Return the [X, Y] coordinate for the center point of the cell that contains the specified text.  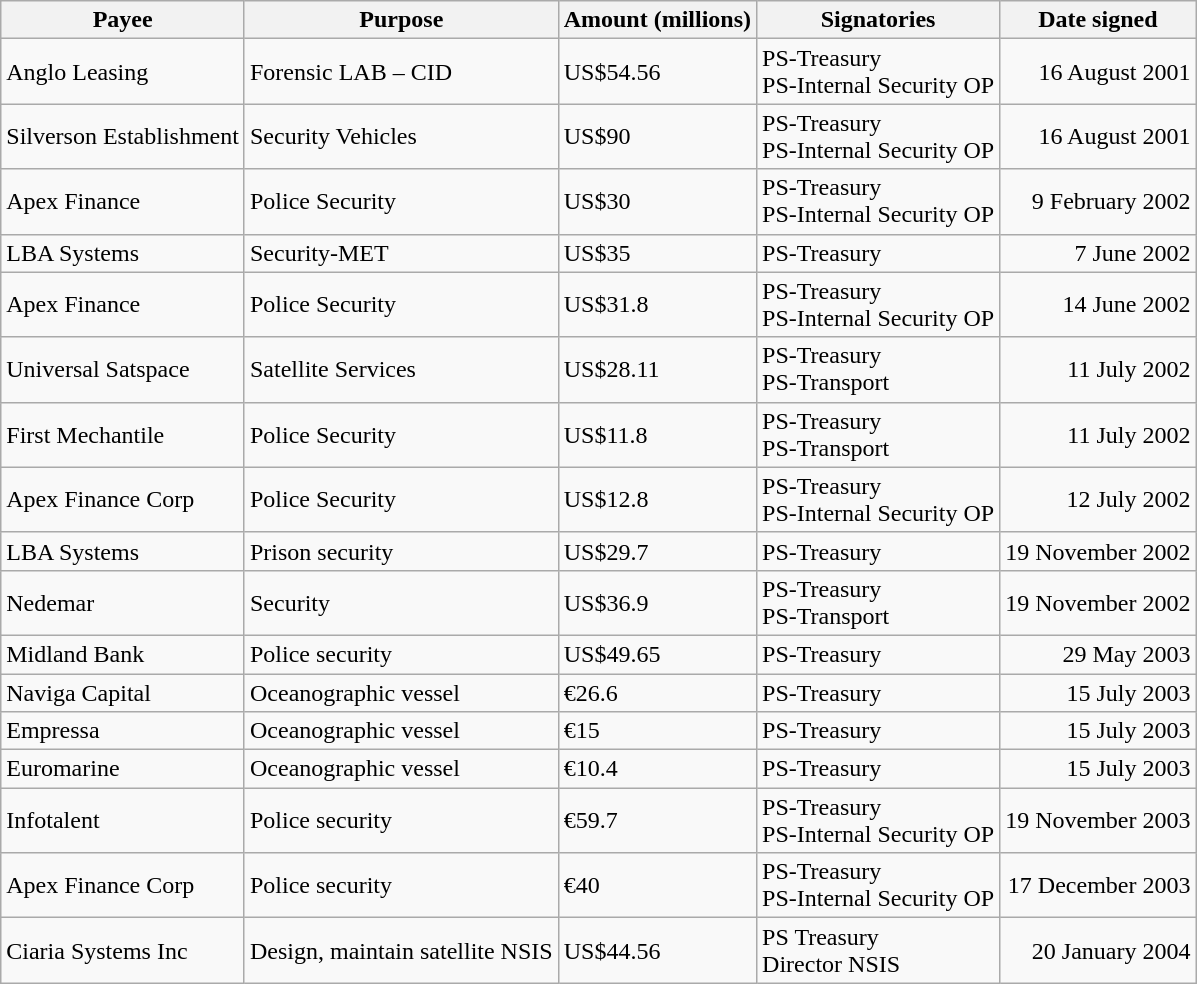
12 July 2002 [1098, 500]
9 February 2002 [1098, 202]
29 May 2003 [1098, 654]
Signatories [878, 20]
US$35 [657, 253]
Purpose [401, 20]
US$28.11 [657, 370]
US$31.8 [657, 304]
7 June 2002 [1098, 253]
€26.6 [657, 693]
US$30 [657, 202]
Universal Satspace [123, 370]
Naviga Capital [123, 693]
€59.7 [657, 820]
Date signed [1098, 20]
First Mechantile [123, 434]
US$44.56 [657, 950]
Infotalent [123, 820]
Ciaria Systems Inc [123, 950]
Design, maintain satellite NSIS [401, 950]
Anglo Leasing [123, 72]
Security-MET [401, 253]
US$54.56 [657, 72]
Midland Bank [123, 654]
Silverson Establishment [123, 136]
19 November 2003 [1098, 820]
Security Vehicles [401, 136]
Amount (millions) [657, 20]
17 December 2003 [1098, 886]
Empressa [123, 731]
Nedemar [123, 602]
Forensic LAB – CID [401, 72]
Prison security [401, 551]
€10.4 [657, 769]
14 June 2002 [1098, 304]
PS TreasuryDirector NSIS [878, 950]
US$12.8 [657, 500]
US$29.7 [657, 551]
US$90 [657, 136]
20 January 2004 [1098, 950]
€40 [657, 886]
US$49.65 [657, 654]
US$11.8 [657, 434]
Euromarine [123, 769]
Satellite Services [401, 370]
US$36.9 [657, 602]
€15 [657, 731]
Payee [123, 20]
Security [401, 602]
